Find where the given text appears and provide that cell's center as [X, Y] coordinate. 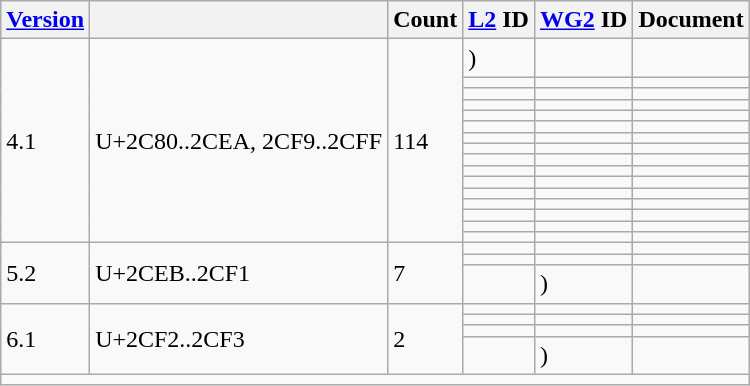
U+2C80..2CEA, 2CF9..2CFF [239, 141]
Count [426, 20]
4.1 [46, 141]
U+2CEB..2CF1 [239, 273]
WG2 ID [583, 20]
6.1 [46, 338]
7 [426, 273]
U+2CF2..2CF3 [239, 338]
5.2 [46, 273]
Document [691, 20]
114 [426, 141]
Version [46, 20]
L2 ID [499, 20]
2 [426, 338]
